From the cell containing the given text, extract its center point as (x, y) coordinate. 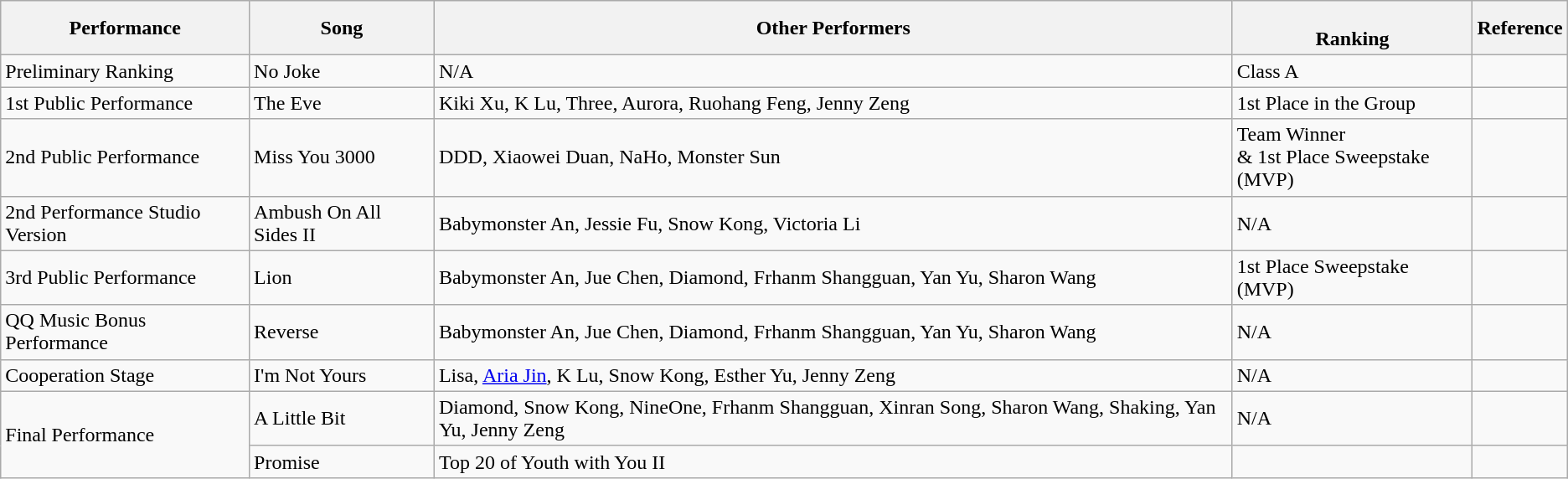
Kiki Xu, K Lu, Three, Aurora, Ruohang Feng, Jenny Zeng (833, 103)
2nd Public Performance (126, 157)
Reverse (342, 332)
Other Performers (833, 28)
The Eve (342, 103)
Diamond, Snow Kong, NineOne, Frhanm Shangguan, Xinran Song, Sharon Wang, Shaking, Yan Yu, Jenny Zeng (833, 419)
1st Place Sweepstake (MVP) (1352, 278)
Lisa, Aria Jin, K Lu, Snow Kong, Esther Yu, Jenny Zeng (833, 375)
Class A (1352, 71)
Ambush On All Sides II (342, 223)
DDD, Xiaowei Duan, NaHo, Monster Sun (833, 157)
Top 20 of Youth with You II (833, 461)
QQ Music Bonus Performance (126, 332)
Lion (342, 278)
Cooperation Stage (126, 375)
Promise (342, 461)
No Joke (342, 71)
Preliminary Ranking (126, 71)
Miss You 3000 (342, 157)
Final Performance (126, 434)
Reference (1519, 28)
Team Winner& 1st Place Sweepstake (MVP) (1352, 157)
Performance (126, 28)
2nd Performance Studio Version (126, 223)
1st Public Performance (126, 103)
Babymonster An, Jessie Fu, Snow Kong, Victoria Li (833, 223)
1st Place in the Group (1352, 103)
Ranking (1352, 28)
I'm Not Yours (342, 375)
Song (342, 28)
A Little Bit (342, 419)
3rd Public Performance (126, 278)
